Identify which cell holds the provided text, then report its (X, Y) central coordinate. 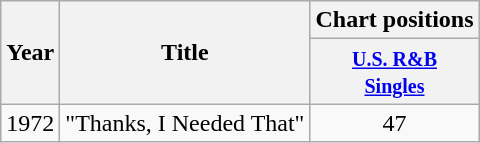
Title (185, 52)
Chart positions (394, 20)
1972 (30, 123)
Year (30, 52)
U.S. R&BSingles (394, 72)
47 (394, 123)
"Thanks, I Needed That" (185, 123)
